Return (X, Y) of the center of cell containing provided text 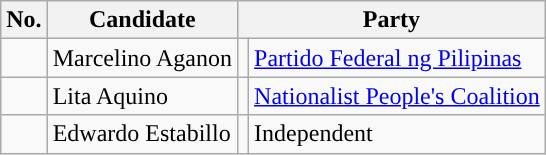
Independent (398, 134)
Lita Aquino (142, 96)
Candidate (142, 20)
Nationalist People's Coalition (398, 96)
Edwardo Estabillo (142, 134)
Party (392, 20)
Partido Federal ng Pilipinas (398, 58)
Marcelino Aganon (142, 58)
No. (24, 20)
